Output the [X, Y] coordinate of the center of the cell containing the given text.  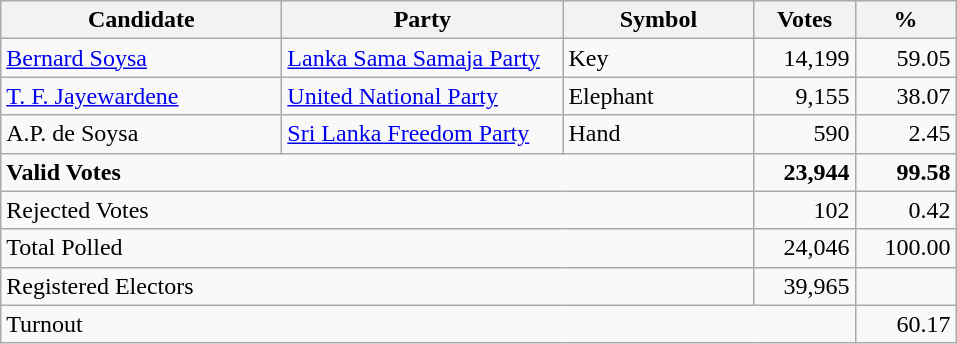
24,046 [804, 248]
Rejected Votes [378, 210]
59.05 [906, 58]
590 [804, 134]
Hand [658, 134]
Total Polled [378, 248]
Party [422, 20]
Symbol [658, 20]
Bernard Soysa [142, 58]
14,199 [804, 58]
9,155 [804, 96]
A.P. de Soysa [142, 134]
Sri Lanka Freedom Party [422, 134]
Key [658, 58]
Candidate [142, 20]
Votes [804, 20]
United National Party [422, 96]
60.17 [906, 324]
Registered Electors [378, 286]
99.58 [906, 172]
23,944 [804, 172]
100.00 [906, 248]
39,965 [804, 286]
2.45 [906, 134]
38.07 [906, 96]
Elephant [658, 96]
Valid Votes [378, 172]
Turnout [428, 324]
102 [804, 210]
% [906, 20]
T. F. Jayewardene [142, 96]
0.42 [906, 210]
Lanka Sama Samaja Party [422, 58]
